Determine the [X, Y] coordinate at the center of the cell enclosing the given text.  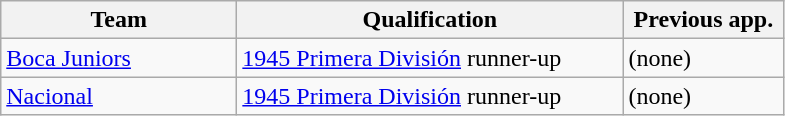
Previous app. [704, 20]
Nacional [119, 96]
Qualification [430, 20]
Boca Juniors [119, 58]
Team [119, 20]
